Search for the cell housing the specified text and yield its [x, y] center coordinate. 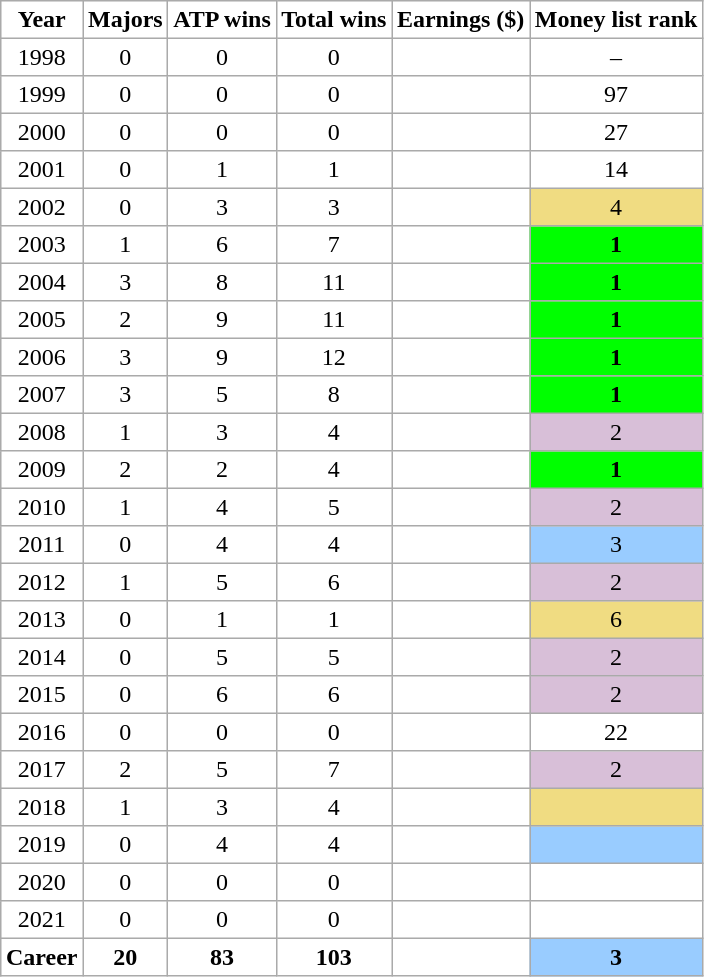
1999 [42, 95]
ATP wins [222, 20]
97 [616, 95]
2010 [42, 507]
– [616, 57]
20 [126, 957]
2008 [42, 432]
2004 [42, 282]
Earnings ($) [461, 20]
103 [334, 957]
Career [42, 957]
83 [222, 957]
12 [334, 357]
2009 [42, 470]
2000 [42, 132]
2015 [42, 695]
2007 [42, 395]
2013 [42, 620]
2003 [42, 245]
2020 [42, 882]
2011 [42, 545]
2021 [42, 920]
2018 [42, 807]
2014 [42, 657]
2006 [42, 357]
1998 [42, 57]
2001 [42, 170]
Majors [126, 20]
22 [616, 732]
Year [42, 20]
2002 [42, 207]
2017 [42, 770]
14 [616, 170]
2019 [42, 845]
Money list rank [616, 20]
27 [616, 132]
2005 [42, 320]
2016 [42, 732]
Total wins [334, 20]
2012 [42, 582]
